Return [x, y] of the center of cell containing provided text 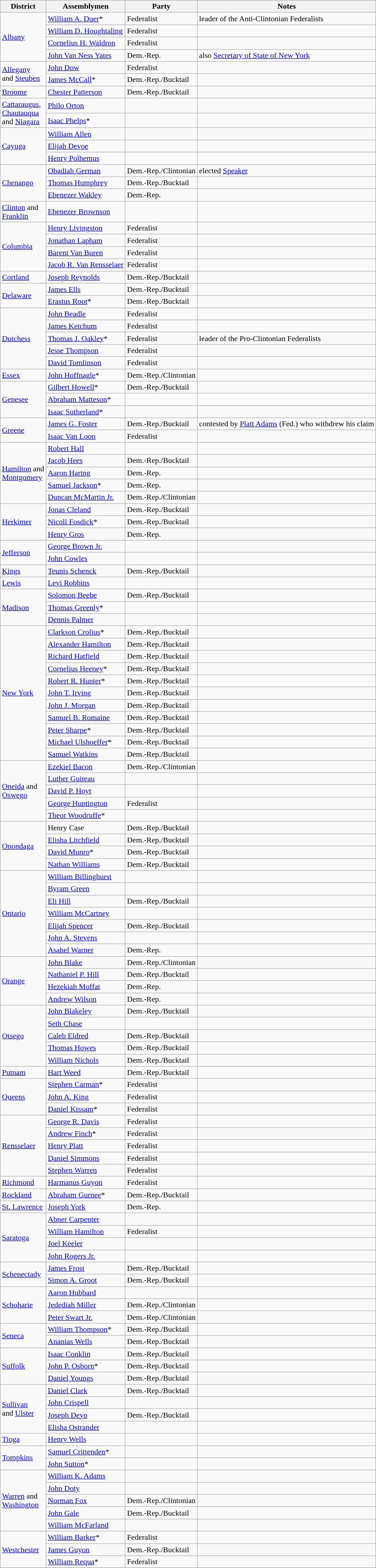
George Brown Jr. [85, 546]
Tioga [23, 1439]
Queens [23, 1097]
Daniel Simmons [85, 1158]
Robert Hall [85, 448]
Henry Polhemus [85, 158]
William A. Duer* [85, 19]
William Nichols [85, 1060]
Samuel B. Romaine [85, 717]
Asahel Warner [85, 950]
Abraham Matteson* [85, 400]
Westchester [23, 1549]
Simon A. Groot [85, 1280]
Peter Sharpe* [85, 730]
Essex [23, 375]
Elijah Spencer [85, 925]
Caleb Eldred [85, 1036]
Rensselaer [23, 1146]
James Ketchum [85, 326]
Thomas Howes [85, 1048]
Nicoll Fosdick* [85, 522]
leader of the Pro-Clintonian Federalists [287, 338]
Hart Weed [85, 1072]
District [23, 6]
John Blake [85, 962]
Hezekiah Moffat [85, 987]
William Barker* [85, 1537]
St. Lawrence [23, 1207]
Joseph Reynolds [85, 277]
Samuel Jackson* [85, 485]
John Beadle [85, 314]
Daniel Clark [85, 1391]
New York [23, 693]
Suffolk [23, 1366]
Richmond [23, 1183]
Chester Patterson [85, 92]
Isaac Sutherland* [85, 412]
Peter Swart Jr. [85, 1317]
Cayuga [23, 146]
John A. Stevens [85, 938]
Chenango [23, 183]
James Frost [85, 1268]
Warren and Washington [23, 1500]
John Blakeley [85, 1011]
Notes [287, 6]
William D. Houghtaling [85, 31]
William Hamilton [85, 1231]
Daniel Kissam* [85, 1109]
Elisha Ostrander [85, 1427]
Party [161, 6]
Elijah Devoe [85, 146]
Isaac Phelps* [85, 120]
Thomas Humphrey [85, 183]
Elisha Litchfield [85, 840]
Daniel Youngs [85, 1378]
elected Speaker [287, 171]
Allegany and Steuben [23, 74]
Henry Case [85, 828]
George R. Davis [85, 1121]
Tompkins [23, 1458]
David Munro* [85, 852]
Hamilton and Montgomery [23, 473]
Clinton and Franklin [23, 212]
Lewis [23, 583]
James Ells [85, 289]
Joseph York [85, 1207]
Solomon Beebe [85, 595]
Sullivan and Ulster [23, 1409]
Broome [23, 92]
Nathaniel P. Hill [85, 975]
William Allen [85, 134]
Ebenezer Wakley [85, 195]
Aaron Haring [85, 473]
Saratoga [23, 1238]
Isaac Conklin [85, 1354]
William Thompson* [85, 1329]
Jedediah Miller [85, 1305]
William K. Adams [85, 1476]
Byram Green [85, 889]
Ontario [23, 913]
John Dow [85, 68]
Cornelius Heeney* [85, 669]
Assemblymen [85, 6]
Luther Guiteau [85, 779]
Seneca [23, 1335]
William McFarland [85, 1525]
John Rogers Jr. [85, 1256]
John Cowles [85, 558]
Isaac Van Loon [85, 436]
Columbia [23, 247]
Jacob Hees [85, 461]
Cattaraugus, Chautauqua and Niagara [23, 113]
Samuel Watkins [85, 754]
Stephen Carman* [85, 1085]
Jonas Cleland [85, 509]
Robert R. Hunter* [85, 681]
Albany [23, 37]
Onondaga [23, 846]
Cortland [23, 277]
Henry Livingston [85, 228]
William McCartney [85, 913]
William Billinghurst [85, 877]
Dennis Palmer [85, 620]
Abner Carpenter [85, 1219]
John Van Ness Yates [85, 55]
Barent Van Buren [85, 253]
Cornelius H. Waldron [85, 43]
Henry Gros [85, 534]
Henry Wells [85, 1439]
Teunis Schenck [85, 571]
John A. King [85, 1097]
Eli Hill [85, 901]
John Doty [85, 1488]
Greene [23, 430]
Norman Fox [85, 1500]
Herkimer [23, 522]
Oneida and Oswego [23, 791]
William Requa* [85, 1562]
Dutchess [23, 338]
leader of the Anti-Clintonian Federalists [287, 19]
David P. Hoyt [85, 791]
Theor Woodruffe* [85, 816]
Abraham Gurnee* [85, 1195]
John P. Osborn* [85, 1366]
Rockland [23, 1195]
Thomas J. Oakley* [85, 338]
Michael Ulshoeffer* [85, 742]
Ananias Wells [85, 1341]
Ezekiel Bacon [85, 767]
Richard Hatfield [85, 656]
Clarkson Crolius* [85, 632]
Schoharie [23, 1305]
John T. Irving [85, 693]
Obadiah German [85, 171]
Joel Keeler [85, 1244]
John Sutton* [85, 1464]
Harmanus Guyon [85, 1183]
Joseph Deyo [85, 1415]
Delaware [23, 295]
John Gale [85, 1513]
Alexander Hamilton [85, 644]
Seth Chase [85, 1023]
Levi Robbins [85, 583]
James Guyon [85, 1550]
Duncan McMartin Jr. [85, 497]
Thomas Greenly* [85, 608]
Philo Orton [85, 105]
Ebenezer Brownson [85, 212]
Henry Platt [85, 1146]
David Tomlinson [85, 363]
Andrew Wilson [85, 999]
Gilbert Howell* [85, 387]
Stephen Warren [85, 1170]
contested by Platt Adams (Fed.) who withdrew his claim [287, 424]
Kings [23, 571]
also Secretary of State of New York [287, 55]
Genesee [23, 400]
Erastus Root* [85, 302]
Putnam [23, 1072]
Jacob R. Van Rensselaer [85, 265]
Jonathan Lapham [85, 240]
Madison [23, 608]
Andrew Finch* [85, 1133]
Jefferson [23, 552]
Samuel Crittenden* [85, 1452]
Nathan Williams [85, 864]
Schenectady [23, 1274]
Otsego [23, 1036]
Aaron Hubbard [85, 1293]
John Hoffnagle* [85, 375]
John Crispell [85, 1403]
James G. Foster [85, 424]
Orange [23, 980]
George Huntington [85, 803]
John J. Morgan [85, 705]
Jesse Thompson [85, 350]
James McCall* [85, 80]
